Determine the [X, Y] coordinate at the center of the cell enclosing the given text.  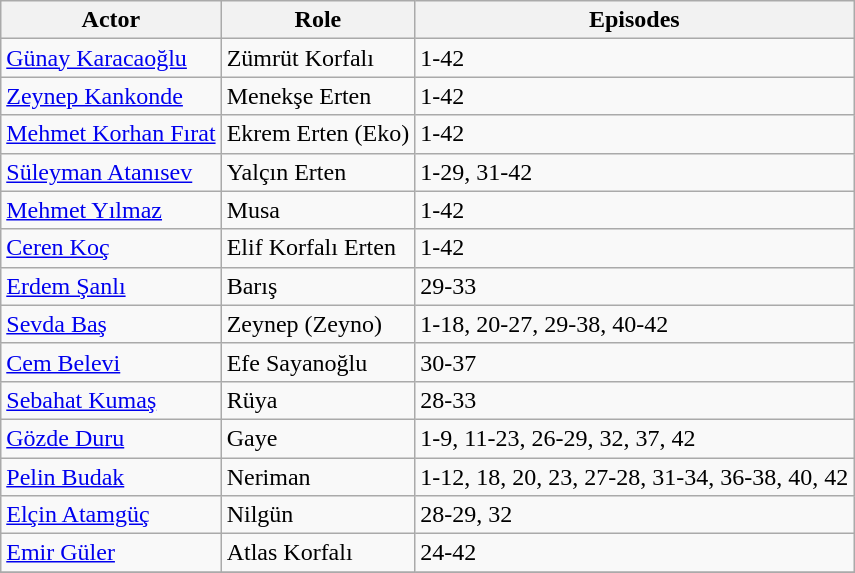
28-29, 32 [634, 515]
Zeynep (Zeyno) [318, 324]
Pelin Budak [111, 477]
Menekşe Erten [318, 96]
Elif Korfalı Erten [318, 248]
Emir Güler [111, 553]
Nilgün [318, 515]
Role [318, 20]
Yalçın Erten [318, 172]
Mehmet Korhan Fırat [111, 134]
1-9, 11-23, 26-29, 32, 37, 42 [634, 438]
28-33 [634, 400]
Efe Sayanoğlu [318, 362]
Süleyman Atanısev [111, 172]
1-18, 20-27, 29-38, 40-42 [634, 324]
Actor [111, 20]
Sevda Baş [111, 324]
Günay Karacaoğlu [111, 58]
Ceren Koç [111, 248]
1-12, 18, 20, 23, 27-28, 31-34, 36-38, 40, 42 [634, 477]
Cem Belevi [111, 362]
Gözde Duru [111, 438]
Zümrüt Korfalı [318, 58]
30-37 [634, 362]
Atlas Korfalı [318, 553]
Ekrem Erten (Eko) [318, 134]
Elçin Atamgüç [111, 515]
Musa [318, 210]
Rüya [318, 400]
24-42 [634, 553]
1-29, 31-42 [634, 172]
Episodes [634, 20]
Mehmet Yılmaz [111, 210]
Gaye [318, 438]
Neriman [318, 477]
29-33 [634, 286]
Sebahat Kumaş [111, 400]
Barış [318, 286]
Erdem Şanlı [111, 286]
Zeynep Kankonde [111, 96]
